Capture the cell that displays the provided text and extract its (X, Y) central coordinate. 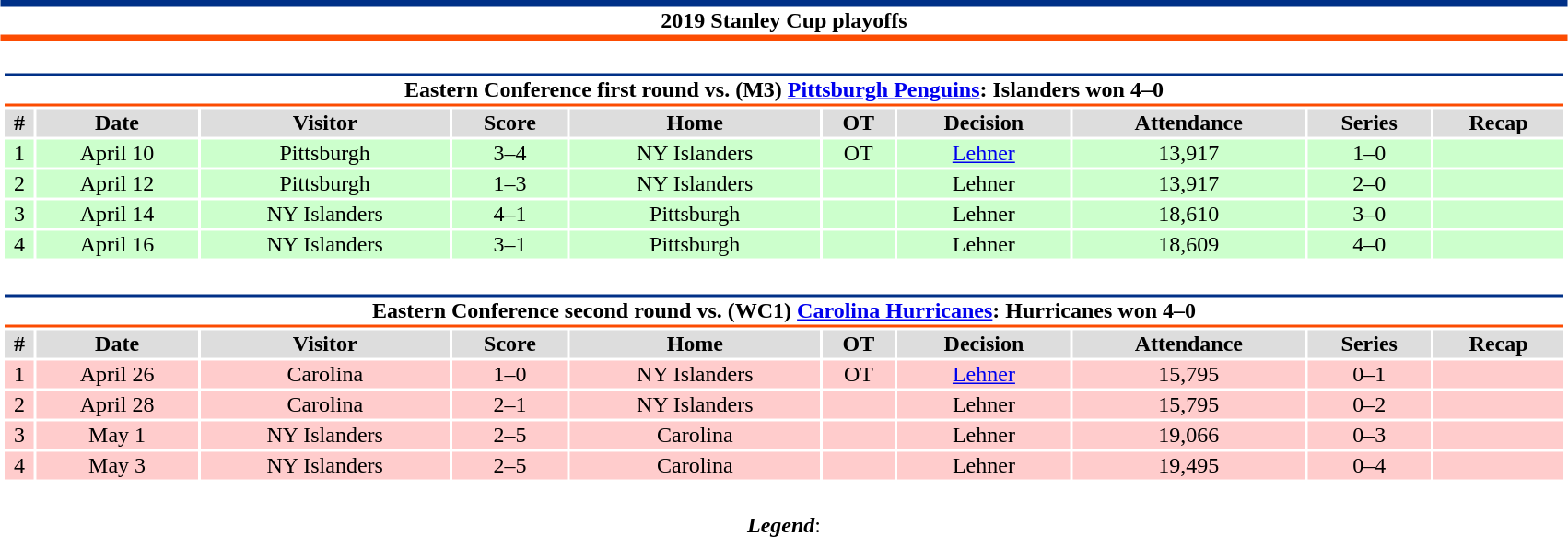
0–3 (1369, 436)
0–2 (1369, 404)
0–4 (1369, 465)
May 3 (118, 465)
3–4 (510, 154)
19,066 (1188, 436)
2019 Stanley Cup playoffs (784, 20)
3–1 (510, 244)
April 28 (118, 404)
1–3 (510, 183)
19,495 (1188, 465)
May 1 (118, 436)
2–0 (1369, 183)
2–1 (510, 404)
18,610 (1188, 215)
Eastern Conference first round vs. (M3) Pittsburgh Penguins: Islanders won 4–0 (783, 90)
4–0 (1369, 244)
3–0 (1369, 215)
April 14 (118, 215)
April 16 (118, 244)
0–1 (1369, 375)
April 12 (118, 183)
April 10 (118, 154)
18,609 (1188, 244)
4–1 (510, 215)
Eastern Conference second round vs. (WC1) Carolina Hurricanes: Hurricanes won 4–0 (783, 311)
April 26 (118, 375)
